Extract the (X, Y) coordinate from the center of the cell holding the provided text.  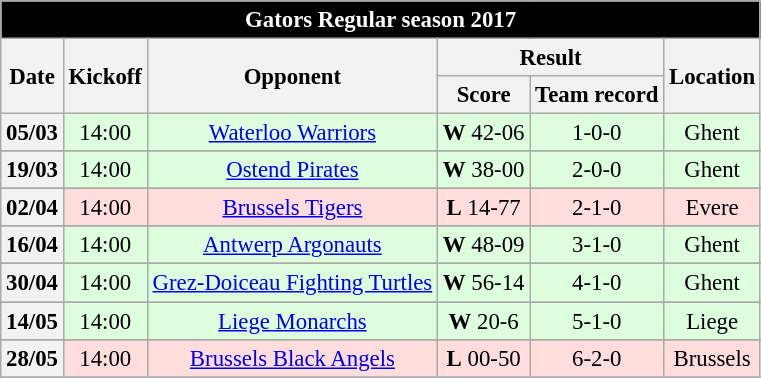
2-1-0 (597, 208)
L 14-77 (484, 208)
Antwerp Argonauts (292, 245)
3-1-0 (597, 245)
Score (484, 95)
Location (712, 76)
Evere (712, 208)
02/04 (32, 208)
Grez-Doiceau Fighting Turtles (292, 283)
6-2-0 (597, 358)
Liege (712, 321)
W 38-00 (484, 170)
28/05 (32, 358)
1-0-0 (597, 133)
L 00-50 (484, 358)
Opponent (292, 76)
5-1-0 (597, 321)
05/03 (32, 133)
Ostend Pirates (292, 170)
16/04 (32, 245)
Brussels (712, 358)
19/03 (32, 170)
W 56-14 (484, 283)
Gators Regular season 2017 (381, 20)
Liege Monarchs (292, 321)
W 48-09 (484, 245)
Brussels Tigers (292, 208)
Date (32, 76)
W 20-6 (484, 321)
14/05 (32, 321)
Kickoff (105, 76)
Waterloo Warriors (292, 133)
30/04 (32, 283)
Team record (597, 95)
Result (551, 58)
W 42-06 (484, 133)
Brussels Black Angels (292, 358)
2-0-0 (597, 170)
4-1-0 (597, 283)
